Return the (X, Y) coordinate for the center point of the cell that contains the specified text.  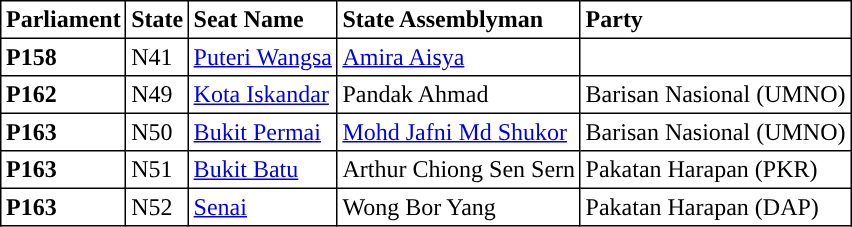
Pakatan Harapan (DAP) (715, 207)
Bukit Permai (262, 132)
Pakatan Harapan (PKR) (715, 170)
Amira Aisya (458, 57)
P158 (64, 57)
N49 (157, 95)
Mohd Jafni Md Shukor (458, 132)
N50 (157, 132)
State (157, 20)
Wong Bor Yang (458, 207)
Seat Name (262, 20)
Bukit Batu (262, 170)
Arthur Chiong Sen Sern (458, 170)
Kota Iskandar (262, 95)
N41 (157, 57)
Parliament (64, 20)
Party (715, 20)
Pandak Ahmad (458, 95)
State Assemblyman (458, 20)
P162 (64, 95)
Senai (262, 207)
N52 (157, 207)
N51 (157, 170)
Puteri Wangsa (262, 57)
